Detect which cell encompasses the target text, then output its [X, Y] center coordinate. 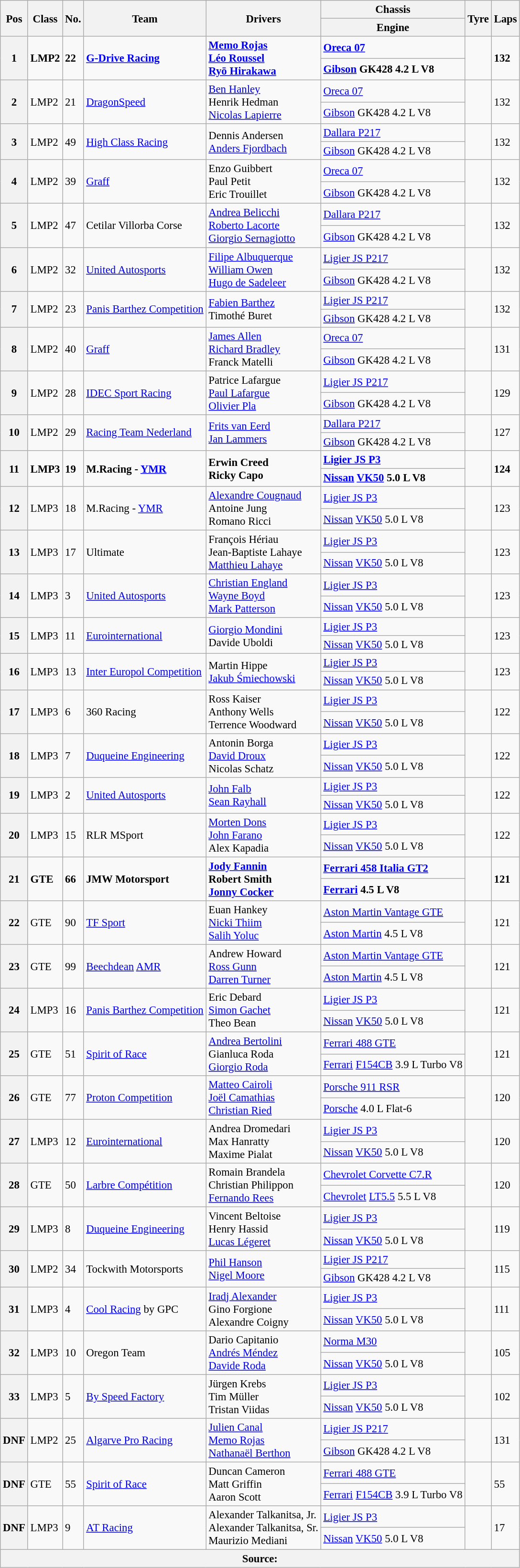
Team [145, 18]
By Speed Factory [145, 1396]
111 [506, 1309]
Erwin Creed Ricky Capo [263, 468]
Eric Debard Simon Gachet Theo Bean [263, 1010]
119 [506, 1229]
RLR MSport [145, 835]
1 [14, 58]
John Falb Sean Rayhall [263, 795]
99 [73, 966]
Euan Hankey Nicki Thiim Salih Yoluc [263, 923]
Giorgio Mondini Davide Uboldi [263, 636]
AT Racing [145, 1528]
G-Drive Racing [145, 58]
Ross Kaiser Anthony Wells Terrence Woodward [263, 712]
40 [73, 349]
Class [45, 18]
Iradj Alexander Gino Forgione Alexandre Coigny [263, 1309]
Ultimate [145, 552]
Porsche 911 RSR [393, 1087]
77 [73, 1098]
Phil Hanson Nigel Moore [263, 1269]
Julien Canal Memo Rojas Nathanaël Berthon [263, 1440]
33 [14, 1396]
Christian England Wayne Boyd Mark Patterson [263, 596]
66 [73, 879]
30 [14, 1269]
Andrea Dromedari Max Hanratty Maxime Pialat [263, 1142]
Andrea Bertolini Gianluca Roda Giorgio Roda [263, 1054]
Proton Competition [145, 1098]
Fabien Barthez Timothé Buret [263, 309]
14 [14, 596]
Martin Hippe Jakub Śmiechowski [263, 672]
50 [73, 1185]
Patrice Lafargue Paul Lafargue Olivier Pla [263, 393]
Vincent Beltoise Henry Hassid Lucas Légeret [263, 1229]
IDEC Sport Racing [145, 393]
Larbre Compétition [145, 1185]
Inter Europol Competition [145, 672]
26 [14, 1098]
TF Sport [145, 923]
Frits van Eerd Jan Lammers [263, 433]
Tockwith Motorsports [145, 1269]
20 [14, 835]
Filipe Albuquerque William Owen Hugo de Sadeleer [263, 270]
Racing Team Nederland [145, 433]
Duncan Cameron Matt Griffin Aaron Scott [263, 1484]
129 [506, 393]
124 [506, 468]
Cool Racing by GPC [145, 1309]
High Class Racing [145, 141]
James Allen Richard Bradley Franck Matelli [263, 349]
39 [73, 182]
Oregon Team [145, 1352]
Antonin Borga David Droux Nicolas Schatz [263, 756]
Matteo Cairoli Joël Camathias Christian Ried [263, 1098]
360 Racing [145, 712]
90 [73, 923]
Andrea Belicchi Roberto Lacorte Giorgio Sernagiotto [263, 226]
Laps [506, 18]
Norma M30 [393, 1341]
102 [506, 1396]
Porsche 4.0 L Flat-6 [393, 1109]
Ferrari 4.5 L V8 [393, 890]
Beechdean AMR [145, 966]
47 [73, 226]
34 [73, 1269]
Drivers [263, 18]
51 [73, 1054]
Algarve Pro Racing [145, 1440]
24 [14, 1010]
105 [506, 1352]
Source: [260, 1558]
Cetilar Villorba Corse [145, 226]
Chassis [393, 10]
Dennis Andersen Anders Fjordbach [263, 141]
31 [14, 1309]
Pos [14, 18]
Andrew Howard Ross Gunn Darren Turner [263, 966]
Enzo Guibbert Paul Petit Eric Trouillet [263, 182]
DragonSpeed [145, 102]
Chevrolet LT5.5 5.5 L V8 [393, 1196]
Ben Hanley Henrik Hedman Nicolas Lapierre [263, 102]
Memo Rojas Léo Roussel Ryō Hirakawa [263, 58]
Morten Dons John Farano Alex Kapadia [263, 835]
Jody Fannin Robert Smith Jonny Cocker [263, 879]
127 [506, 433]
Dario Capitanio Andrés Méndez Davide Roda [263, 1352]
Tyre [478, 18]
27 [14, 1142]
François Hériau Jean-Baptiste Lahaye Matthieu Lahaye [263, 552]
115 [506, 1269]
49 [73, 141]
Ferrari 458 Italia GT2 [393, 868]
Alexander Talkanitsa, Jr. Alexander Talkanitsa, Sr. Maurizio Mediani [263, 1528]
No. [73, 18]
Romain Brandela Christian Philippon Fernando Rees [263, 1185]
Engine [393, 28]
Chevrolet Corvette C7.R [393, 1174]
Jürgen Krebs Tim Müller Tristan Viidas [263, 1396]
Alexandre Cougnaud Antoine Jung Romano Ricci [263, 508]
JMW Motorsport [145, 879]
